Detect which cell encompasses the target text, then output its (x, y) center coordinate. 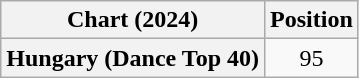
Chart (2024) (133, 20)
Position (312, 20)
95 (312, 58)
Hungary (Dance Top 40) (133, 58)
